Return [X, Y] of the center of cell containing provided text 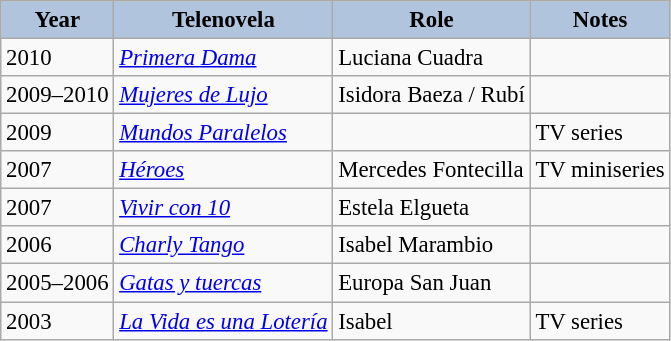
Estela Elgueta [432, 208]
2003 [58, 321]
TV miniseries [600, 170]
Europa San Juan [432, 283]
2009–2010 [58, 95]
Mujeres de Lujo [224, 95]
Luciana Cuadra [432, 58]
2005–2006 [58, 283]
Role [432, 20]
Primera Dama [224, 58]
Telenovela [224, 20]
Héroes [224, 170]
La Vida es una Lotería [224, 321]
Mercedes Fontecilla [432, 170]
2009 [58, 133]
Mundos Paralelos [224, 133]
Notes [600, 20]
Isabel Marambio [432, 245]
Year [58, 20]
Vivir con 10 [224, 208]
Charly Tango [224, 245]
Isabel [432, 321]
Isidora Baeza / Rubí [432, 95]
2010 [58, 58]
2006 [58, 245]
Gatas y tuercas [224, 283]
